Detect which cell encompasses the target text, then output its [X, Y] center coordinate. 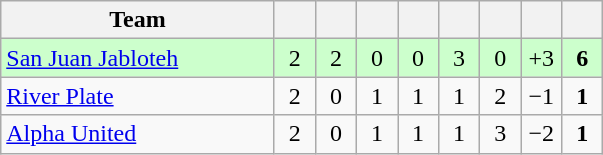
San Juan Jabloteh [138, 58]
Alpha United [138, 134]
River Plate [138, 96]
6 [582, 58]
−2 [542, 134]
−1 [542, 96]
+3 [542, 58]
Team [138, 20]
